Capture the cell that displays the provided text and extract its [x, y] central coordinate. 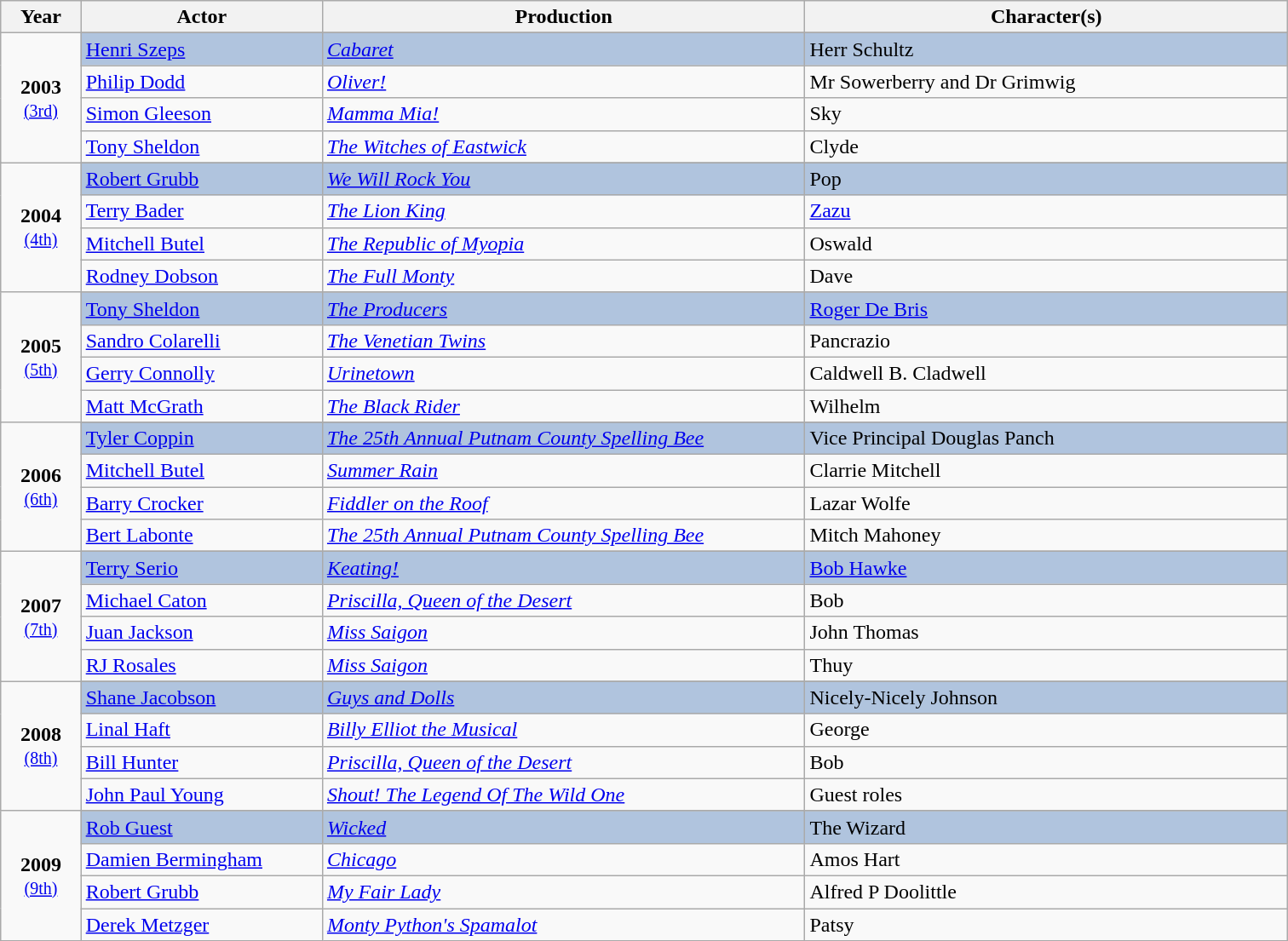
Derek Metzger [201, 924]
Simon Gleeson [201, 114]
Nicely-Nicely Johnson [1046, 697]
The Venetian Twins [564, 341]
Mamma Mia! [564, 114]
2008(8th) [41, 746]
2006(6th) [41, 487]
Production [564, 17]
Bob Hawke [1046, 568]
Rob Guest [201, 827]
Year [41, 17]
Shane Jacobson [201, 697]
Damien Bermingham [201, 859]
Character(s) [1046, 17]
Thuy [1046, 665]
Mitch Mahoney [1046, 536]
Oliver! [564, 82]
Alfred P Doolittle [1046, 892]
My Fair Lady [564, 892]
Keating! [564, 568]
Henri Szeps [201, 49]
Chicago [564, 859]
The Producers [564, 308]
Roger De Bris [1046, 308]
Guest roles [1046, 795]
2004(4th) [41, 227]
Guys and Dolls [564, 697]
Monty Python's Spamalot [564, 924]
Herr Schultz [1046, 49]
Actor [201, 17]
Fiddler on the Roof [564, 503]
2009(9th) [41, 875]
Rodney Dobson [201, 276]
Vice Principal Douglas Panch [1046, 439]
Linal Haft [201, 730]
RJ Rosales [201, 665]
Pancrazio [1046, 341]
Bill Hunter [201, 762]
2007(7th) [41, 617]
Matt McGrath [201, 406]
Dave [1046, 276]
Sandro Colarelli [201, 341]
George [1046, 730]
Michael Caton [201, 600]
Oswald [1046, 244]
The Lion King [564, 211]
Urinetown [564, 373]
The Black Rider [564, 406]
Amos Hart [1046, 859]
Caldwell B. Cladwell [1046, 373]
Cabaret [564, 49]
2003(3rd) [41, 98]
Wilhelm [1046, 406]
John Paul Young [201, 795]
Gerry Connolly [201, 373]
Shout! The Legend Of The Wild One [564, 795]
Philip Dodd [201, 82]
Summer Rain [564, 471]
Pop [1046, 179]
Clyde [1046, 146]
Mr Sowerberry and Dr Grimwig [1046, 82]
Billy Elliot the Musical [564, 730]
The Witches of Eastwick [564, 146]
The Full Monty [564, 276]
Bert Labonte [201, 536]
Wicked [564, 827]
Juan Jackson [201, 633]
2005(5th) [41, 357]
Sky [1046, 114]
Lazar Wolfe [1046, 503]
John Thomas [1046, 633]
We Will Rock You [564, 179]
Terry Bader [201, 211]
Zazu [1046, 211]
The Wizard [1046, 827]
Patsy [1046, 924]
Terry Serio [201, 568]
Barry Crocker [201, 503]
The Republic of Myopia [564, 244]
Tyler Coppin [201, 439]
Clarrie Mitchell [1046, 471]
